Return the [X, Y] coordinate for the center point of the cell that contains the specified text.  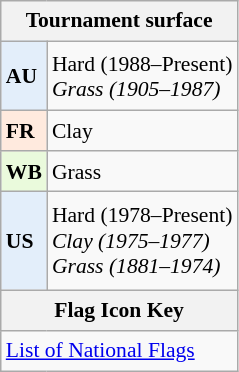
Clay [142, 131]
AU [24, 76]
FR [24, 131]
Hard (1988–Present) Grass (1905–1987) [142, 76]
Grass [142, 171]
Flag Icon Key [120, 310]
Hard (1978–Present) Clay (1975–1977)Grass (1881–1974) [142, 241]
WB [24, 171]
Tournament surface [120, 21]
US [24, 241]
List of National Flags [120, 352]
